Output the (X, Y) coordinate of the center of the cell containing the given text.  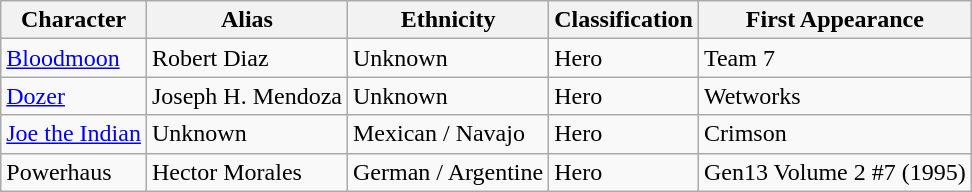
Bloodmoon (74, 58)
Hector Morales (246, 172)
Powerhaus (74, 172)
Mexican / Navajo (448, 134)
Robert Diaz (246, 58)
Crimson (834, 134)
Dozer (74, 96)
First Appearance (834, 20)
Joseph H. Mendoza (246, 96)
Gen13 Volume 2 #7 (1995) (834, 172)
Classification (624, 20)
German / Argentine (448, 172)
Joe the Indian (74, 134)
Wetworks (834, 96)
Ethnicity (448, 20)
Team 7 (834, 58)
Alias (246, 20)
Character (74, 20)
